Identify which cell holds the provided text, then report its [x, y] central coordinate. 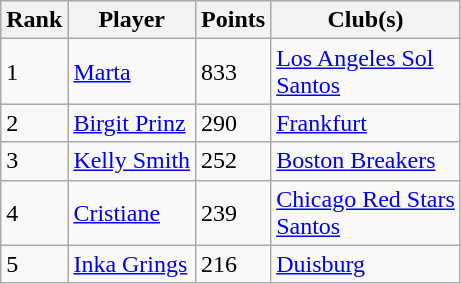
216 [234, 264]
Rank [34, 20]
Chicago Red Stars Santos [366, 212]
1 [34, 72]
Cristiane [132, 212]
833 [234, 72]
3 [34, 161]
Los Angeles Sol Santos [366, 72]
Frankfurt [366, 123]
Marta [132, 72]
5 [34, 264]
290 [234, 123]
Points [234, 20]
Duisburg [366, 264]
2 [34, 123]
Kelly Smith [132, 161]
Boston Breakers [366, 161]
Club(s) [366, 20]
Birgit Prinz [132, 123]
252 [234, 161]
Player [132, 20]
239 [234, 212]
Inka Grings [132, 264]
4 [34, 212]
